Detect which cell encompasses the target text, then output its [x, y] center coordinate. 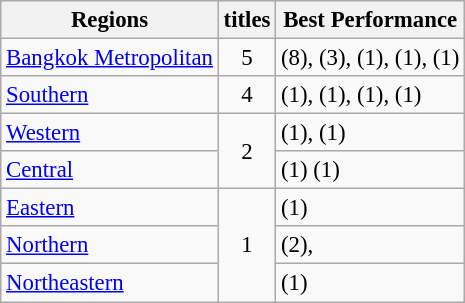
Best Performance [370, 20]
5 [246, 58]
4 [246, 95]
Central [110, 170]
2 [246, 152]
Northern [110, 245]
titles [246, 20]
(1), (1), (1), (1) [370, 95]
Northeastern [110, 283]
(8), (3), (1), (1), (1) [370, 58]
Regions [110, 20]
Bangkok Metropolitan [110, 58]
Eastern [110, 208]
Southern [110, 95]
(2), [370, 245]
(1), (1) [370, 133]
Western [110, 133]
1 [246, 246]
(1) (1) [370, 170]
